Output the [X, Y] coordinate of the center of the cell containing the given text.  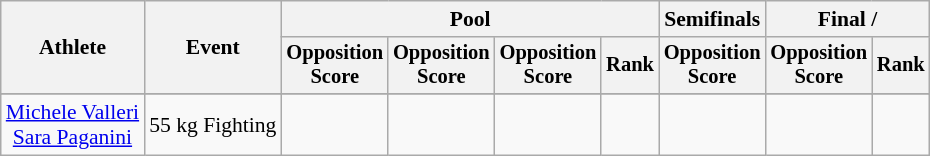
Semifinals [712, 19]
Event [212, 48]
Michele ValleriSara Paganini [72, 124]
Final / [847, 19]
55 kg Fighting [212, 124]
Athlete [72, 48]
Pool [470, 19]
